Pinpoint the cell where the given text exists, returning its [X, Y] midpoint coordinate. 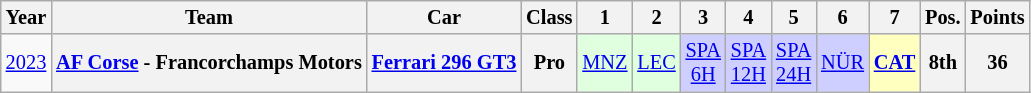
6 [842, 17]
Points [997, 17]
2023 [26, 63]
Team [208, 17]
Class [549, 17]
Car [444, 17]
MNZ [604, 63]
Year [26, 17]
SPA24H [794, 63]
SPA12H [748, 63]
AF Corse - Francorchamps Motors [208, 63]
7 [894, 17]
2 [656, 17]
SPA6H [704, 63]
36 [997, 63]
5 [794, 17]
1 [604, 17]
3 [704, 17]
4 [748, 17]
Pos. [942, 17]
Ferrari 296 GT3 [444, 63]
CAT [894, 63]
Pro [549, 63]
LEC [656, 63]
8th [942, 63]
NÜR [842, 63]
